Return [x, y] of the center of cell containing provided text 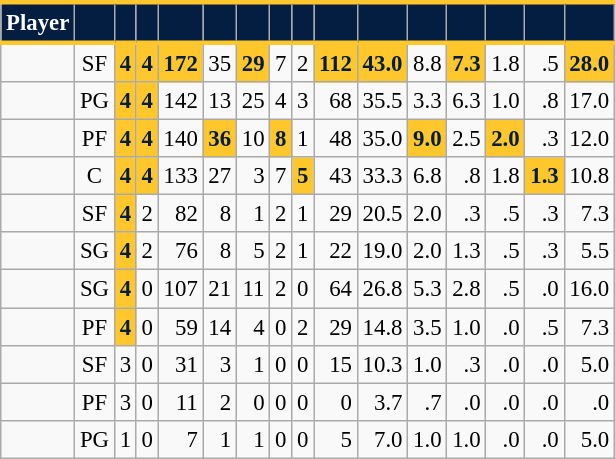
27 [220, 176]
2.5 [466, 139]
64 [336, 289]
172 [180, 62]
35.5 [382, 101]
13 [220, 101]
.7 [428, 402]
3.5 [428, 327]
43.0 [382, 62]
5.3 [428, 289]
5.5 [589, 251]
36 [220, 139]
14 [220, 327]
6.3 [466, 101]
59 [180, 327]
15 [336, 364]
21 [220, 289]
8.8 [428, 62]
142 [180, 101]
35.0 [382, 139]
7.0 [382, 439]
2.8 [466, 289]
25 [252, 101]
9.0 [428, 139]
33.3 [382, 176]
82 [180, 214]
20.5 [382, 214]
68 [336, 101]
6.8 [428, 176]
31 [180, 364]
14.8 [382, 327]
16.0 [589, 289]
10 [252, 139]
C [95, 176]
112 [336, 62]
22 [336, 251]
140 [180, 139]
Player [38, 22]
133 [180, 176]
43 [336, 176]
76 [180, 251]
12.0 [589, 139]
10.8 [589, 176]
19.0 [382, 251]
48 [336, 139]
35 [220, 62]
3.7 [382, 402]
28.0 [589, 62]
26.8 [382, 289]
17.0 [589, 101]
10.3 [382, 364]
3.3 [428, 101]
107 [180, 289]
